Scan for the cell matching the given text and deliver its [X, Y] coordinate at center. 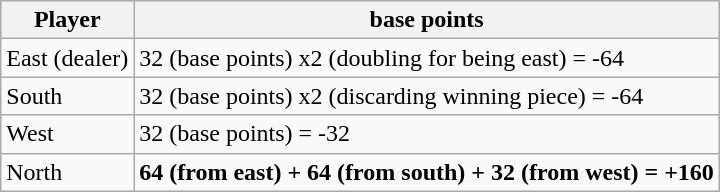
East (dealer) [68, 58]
64 (from east) + 64 (from south) + 32 (from west) = +160 [427, 172]
32 (base points) x2 (doubling for being east) = -64 [427, 58]
North [68, 172]
West [68, 134]
32 (base points) = -32 [427, 134]
base points [427, 20]
32 (base points) x2 (discarding winning piece) = -64 [427, 96]
South [68, 96]
Player [68, 20]
